Locate the cell with the specified text and output its (X, Y) center coordinate. 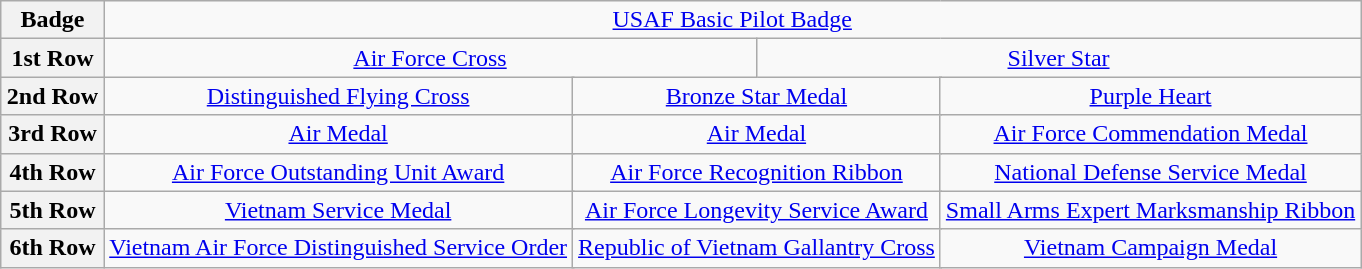
Silver Star (1058, 58)
Distinguished Flying Cross (338, 96)
Republic of Vietnam Gallantry Cross (757, 248)
Air Force Outstanding Unit Award (338, 172)
Air Force Cross (430, 58)
Vietnam Service Medal (338, 210)
USAF Basic Pilot Badge (732, 20)
2nd Row (52, 96)
Purple Heart (1150, 96)
Air Force Longevity Service Award (757, 210)
Small Arms Expert Marksmanship Ribbon (1150, 210)
6th Row (52, 248)
Badge (52, 20)
Air Force Recognition Ribbon (757, 172)
4th Row (52, 172)
National Defense Service Medal (1150, 172)
Vietnam Air Force Distinguished Service Order (338, 248)
Bronze Star Medal (757, 96)
5th Row (52, 210)
1st Row (52, 58)
3rd Row (52, 134)
Vietnam Campaign Medal (1150, 248)
Air Force Commendation Medal (1150, 134)
